Scan for the cell matching the given text and deliver its (x, y) coordinate at center. 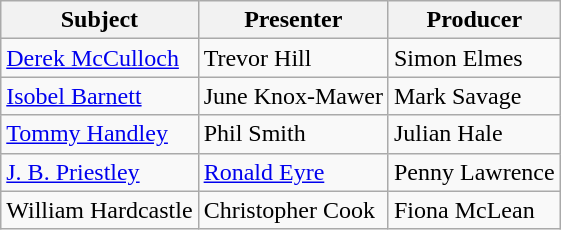
Tommy Handley (100, 134)
Ronald Eyre (293, 172)
Isobel Barnett (100, 96)
Christopher Cook (293, 210)
Fiona McLean (474, 210)
Phil Smith (293, 134)
Presenter (293, 20)
Mark Savage (474, 96)
Trevor Hill (293, 58)
Penny Lawrence (474, 172)
William Hardcastle (100, 210)
Subject (100, 20)
Simon Elmes (474, 58)
Julian Hale (474, 134)
Producer (474, 20)
Derek McCulloch (100, 58)
June Knox-Mawer (293, 96)
J. B. Priestley (100, 172)
